Capture the cell that displays the provided text and extract its [X, Y] central coordinate. 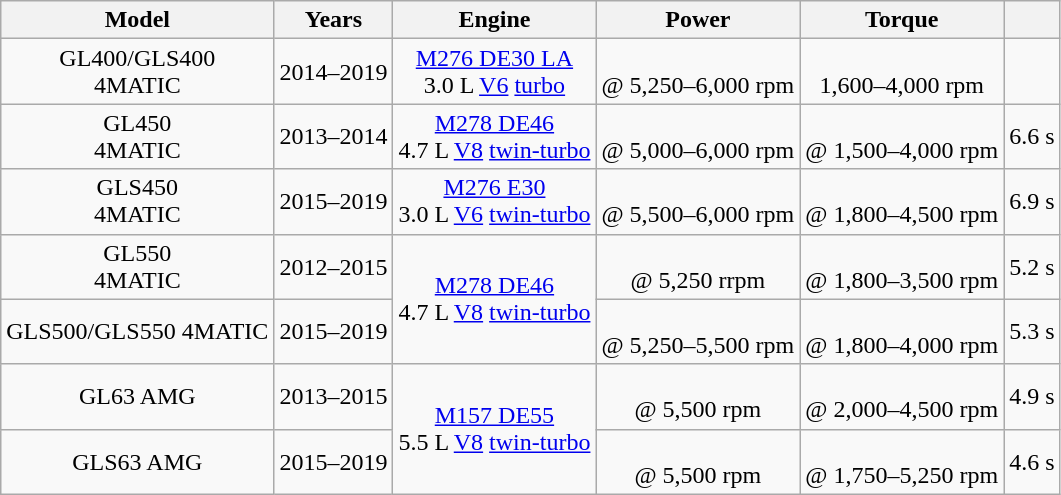
Model [138, 20]
M276 E30 3.0 L V6 twin-turbo [494, 202]
GL63 AMG [138, 396]
Years [334, 20]
5.3 s [1032, 332]
4.6 s [1032, 462]
M157 DE55 5.5 L V8 twin-turbo [494, 429]
@ 1,800–4,000 rpm [902, 332]
@ 2,000–4,500 rpm [902, 396]
GL5504MATIC [138, 266]
@ 1,800–3,500 rpm [902, 266]
GLS500/GLS550 4MATIC [138, 332]
6.9 s [1032, 202]
5.2 s [1032, 266]
GLS63 AMG [138, 462]
GL400/GLS4004MATIC [138, 72]
2014–2019 [334, 72]
@ 5,250–6,000 rpm [698, 72]
Torque [902, 20]
@ 5,000–6,000 rpm [698, 136]
@ 5,250–5,500 rpm [698, 332]
1,600–4,000 rpm [902, 72]
@ 1,750–5,250 rpm [902, 462]
2013–2014 [334, 136]
Power [698, 20]
2013–2015 [334, 396]
@ 5,500–6,000 rpm [698, 202]
@ 1,500–4,000 rpm [902, 136]
2012–2015 [334, 266]
@ 5,250 rrpm [698, 266]
GL4504MATIC [138, 136]
4.9 s [1032, 396]
GLS4504MATIC [138, 202]
6.6 s [1032, 136]
M276 DE30 LA 3.0 L V6 turbo [494, 72]
Engine [494, 20]
@ 1,800–4,500 rpm [902, 202]
